Capture the cell that displays the provided text and extract its (x, y) central coordinate. 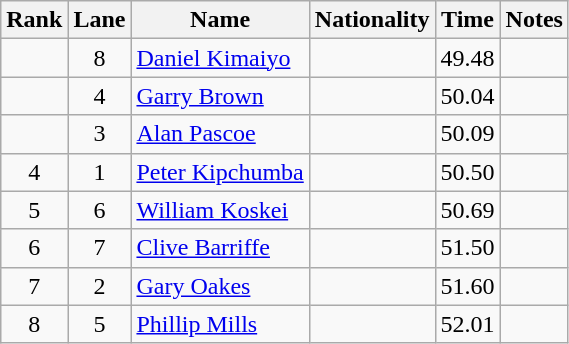
3 (100, 134)
Time (468, 20)
Peter Kipchumba (220, 172)
William Koskei (220, 210)
Notes (534, 20)
50.04 (468, 96)
1 (100, 172)
2 (100, 286)
51.60 (468, 286)
49.48 (468, 58)
Garry Brown (220, 96)
50.50 (468, 172)
52.01 (468, 324)
Name (220, 20)
50.09 (468, 134)
51.50 (468, 248)
Gary Oakes (220, 286)
50.69 (468, 210)
Lane (100, 20)
Alan Pascoe (220, 134)
Daniel Kimaiyo (220, 58)
Nationality (372, 20)
Clive Barriffe (220, 248)
Rank (34, 20)
Phillip Mills (220, 324)
